Search for the cell housing the specified text and yield its [x, y] center coordinate. 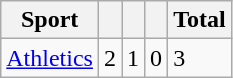
3 [200, 58]
0 [156, 58]
1 [134, 58]
2 [110, 58]
Sport [50, 20]
Total [200, 20]
Athletics [50, 58]
